Output the [X, Y] coordinate of the center of the cell containing the given text.  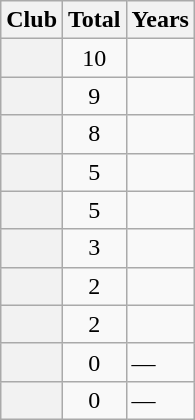
8 [95, 134]
Total [95, 20]
Years [160, 20]
9 [95, 96]
3 [95, 248]
10 [95, 58]
Club [32, 20]
